Return (X, Y) of the center of cell containing provided text 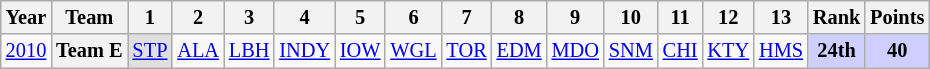
3 (249, 17)
40 (897, 51)
11 (680, 17)
IOW (360, 51)
8 (520, 17)
WGL (413, 51)
SNM (631, 51)
EDM (520, 51)
2010 (26, 51)
6 (413, 17)
Team (89, 17)
4 (304, 17)
Rank (836, 17)
1 (150, 17)
CHI (680, 51)
Points (897, 17)
5 (360, 17)
INDY (304, 51)
HMS (781, 51)
2 (198, 17)
KTY (728, 51)
9 (576, 17)
Year (26, 17)
TOR (467, 51)
Team E (89, 51)
ALA (198, 51)
24th (836, 51)
MDO (576, 51)
10 (631, 17)
LBH (249, 51)
STP (150, 51)
7 (467, 17)
13 (781, 17)
12 (728, 17)
